Return the (x, y) coordinate for the center point of the cell that contains the specified text.  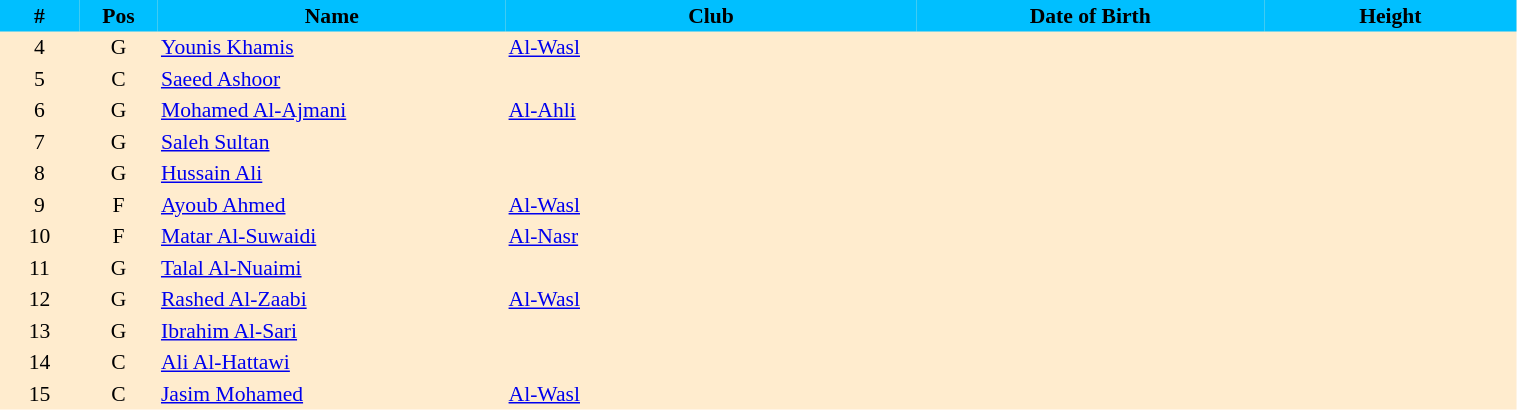
# (40, 16)
11 (40, 268)
Name (332, 16)
6 (40, 110)
Hussain Ali (332, 174)
Date of Birth (1090, 16)
9 (40, 205)
13 (40, 331)
Pos (118, 16)
Mohamed Al-Ajmani (332, 110)
Al-Nasr (712, 236)
Height (1390, 16)
7 (40, 142)
Rashed Al-Zaabi (332, 300)
12 (40, 300)
5 (40, 79)
Al-Ahli (712, 110)
15 (40, 394)
Saeed Ashoor (332, 79)
Younis Khamis (332, 48)
Ali Al-Hattawi (332, 362)
Ibrahim Al-Sari (332, 331)
Saleh Sultan (332, 142)
14 (40, 362)
Talal Al-Nuaimi (332, 268)
10 (40, 236)
Club (712, 16)
Jasim Mohamed (332, 394)
Matar Al-Suwaidi (332, 236)
8 (40, 174)
4 (40, 48)
Ayoub Ahmed (332, 205)
